Detect which cell encompasses the target text, then output its [x, y] center coordinate. 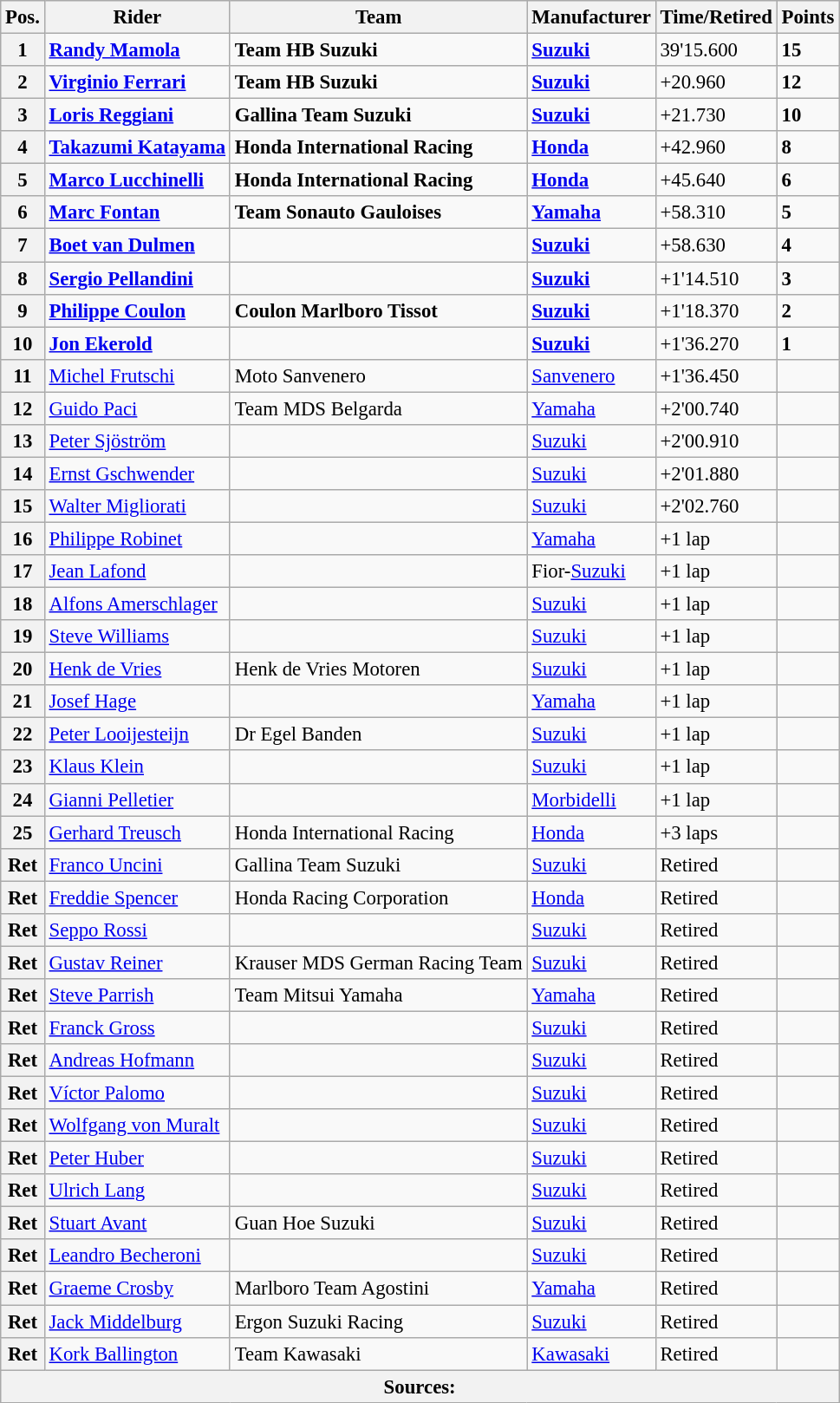
13 [23, 441]
Gustav Reiner [137, 963]
Jon Ekerold [137, 343]
Henk de Vries Motoren [378, 669]
7 [23, 245]
Peter Sjöström [137, 441]
Team Sonauto Gauloises [378, 212]
Honda Racing Corporation [378, 897]
Team Mitsui Yamaha [378, 995]
Boet van Dulmen [137, 245]
Dr Egel Banden [378, 734]
Henk de Vries [137, 669]
Guan Hoe Suzuki [378, 1224]
Víctor Palomo [137, 1093]
Philippe Robinet [137, 538]
Krauser MDS German Racing Team [378, 963]
20 [23, 669]
Leandro Becheroni [137, 1256]
Peter Looijesteijn [137, 734]
+2'02.760 [716, 506]
Randy Mamola [137, 50]
Morbidelli [591, 799]
Franco Uncini [137, 865]
Marco Lucchinelli [137, 180]
17 [23, 571]
39'15.600 [716, 50]
+21.730 [716, 115]
Wolfgang von Muralt [137, 1126]
+58.630 [716, 245]
21 [23, 701]
Steve Parrish [137, 995]
Ernst Gschwender [137, 473]
Moto Sanvenero [378, 375]
Virginio Ferrari [137, 82]
Steve Williams [137, 636]
22 [23, 734]
9 [23, 310]
Walter Migliorati [137, 506]
14 [23, 473]
Jean Lafond [137, 571]
+1'14.510 [716, 278]
Sources: [420, 1387]
Sergio Pellandini [137, 278]
+20.960 [716, 82]
+3 laps [716, 832]
Franck Gross [137, 1028]
Team MDS Belgarda [378, 408]
Seppo Rossi [137, 930]
Rider [137, 17]
Freddie Spencer [137, 897]
Takazumi Katayama [137, 147]
Marc Fontan [137, 212]
Guido Paci [137, 408]
Michel Frutschi [137, 375]
Graeme Crosby [137, 1289]
16 [23, 538]
Team Kawasaki [378, 1354]
11 [23, 375]
+1'36.270 [716, 343]
23 [23, 767]
Sanvenero [591, 375]
Fior-Suzuki [591, 571]
Stuart Avant [137, 1224]
+2'01.880 [716, 473]
18 [23, 604]
Pos. [23, 17]
Kawasaki [591, 1354]
+2'00.740 [716, 408]
19 [23, 636]
Manufacturer [591, 17]
25 [23, 832]
Andreas Hofmann [137, 1060]
Klaus Klein [137, 767]
24 [23, 799]
Points [808, 17]
Time/Retired [716, 17]
Alfons Amerschlager [137, 604]
Ergon Suzuki Racing [378, 1321]
+2'00.910 [716, 441]
+42.960 [716, 147]
Jack Middelburg [137, 1321]
Loris Reggiani [137, 115]
+1'18.370 [716, 310]
Josef Hage [137, 701]
Gianni Pelletier [137, 799]
Kork Ballington [137, 1354]
Philippe Coulon [137, 310]
Gerhard Treusch [137, 832]
Ulrich Lang [137, 1191]
+45.640 [716, 180]
Marlboro Team Agostini [378, 1289]
+1'36.450 [716, 375]
Peter Huber [137, 1158]
Team [378, 17]
Coulon Marlboro Tissot [378, 310]
+58.310 [716, 212]
